Detect which cell encompasses the target text, then output its (X, Y) center coordinate. 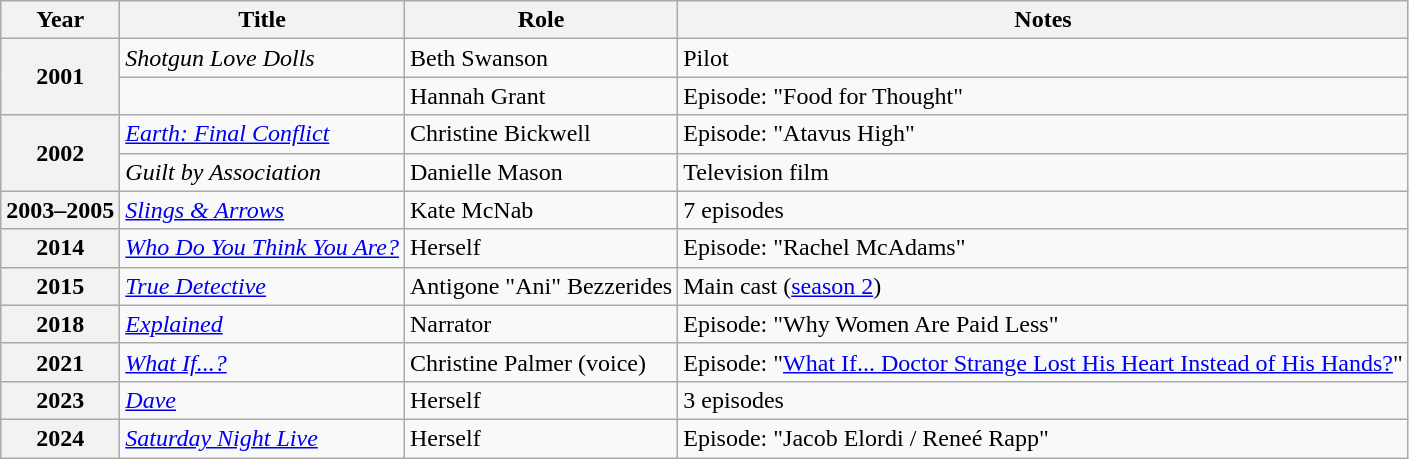
2021 (60, 362)
Christine Palmer (voice) (540, 362)
Episode: "Atavus High" (1043, 134)
Main cast (season 2) (1043, 286)
Narrator (540, 324)
What If...? (262, 362)
2015 (60, 286)
Episode: "Rachel McAdams" (1043, 248)
Earth: Final Conflict (262, 134)
Who Do You Think You Are? (262, 248)
Shotgun Love Dolls (262, 58)
Episode: "Food for Thought" (1043, 96)
2018 (60, 324)
Episode: "Why Women Are Paid Less" (1043, 324)
Guilt by Association (262, 172)
Episode: "What If... Doctor Strange Lost His Heart Instead of His Hands?" (1043, 362)
Explained (262, 324)
Antigone "Ani" Bezzerides (540, 286)
Slings & Arrows (262, 210)
2003–2005 (60, 210)
Dave (262, 400)
Pilot (1043, 58)
2014 (60, 248)
Notes (1043, 20)
7 episodes (1043, 210)
True Detective (262, 286)
Hannah Grant (540, 96)
Television film (1043, 172)
2001 (60, 77)
Danielle Mason (540, 172)
Episode: "Jacob Elordi / Reneé Rapp" (1043, 438)
Saturday Night Live (262, 438)
3 episodes (1043, 400)
Title (262, 20)
Beth Swanson (540, 58)
Year (60, 20)
Kate McNab (540, 210)
2002 (60, 153)
2023 (60, 400)
Role (540, 20)
2024 (60, 438)
Christine Bickwell (540, 134)
